Output the (x, y) coordinate of the center of the cell containing the given text.  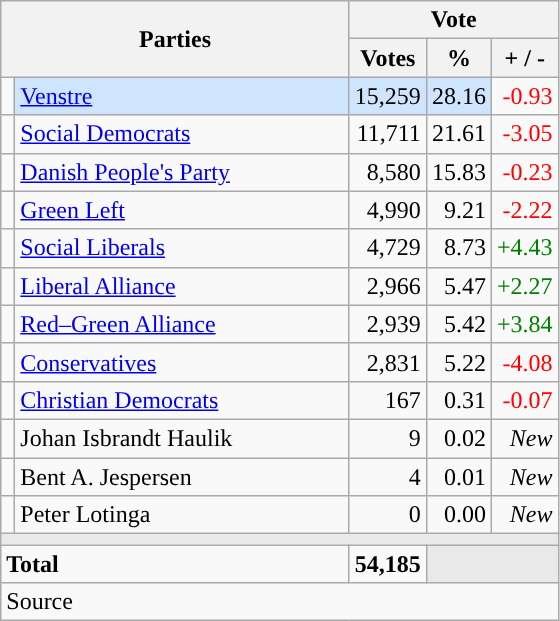
Votes (388, 58)
4,729 (388, 248)
Total (176, 564)
15,259 (388, 96)
9 (388, 438)
-0.93 (524, 96)
8.73 (458, 248)
-0.07 (524, 400)
% (458, 58)
4,990 (388, 210)
-0.23 (524, 172)
Conservatives (182, 362)
0.31 (458, 400)
Red–Green Alliance (182, 324)
15.83 (458, 172)
28.16 (458, 96)
Green Left (182, 210)
Vote (454, 20)
4 (388, 477)
0.02 (458, 438)
-4.08 (524, 362)
2,966 (388, 286)
-2.22 (524, 210)
Parties (176, 39)
Source (280, 602)
+4.43 (524, 248)
-3.05 (524, 134)
+3.84 (524, 324)
8,580 (388, 172)
Peter Lotinga (182, 515)
0.01 (458, 477)
Johan Isbrandt Haulik (182, 438)
167 (388, 400)
Liberal Alliance (182, 286)
0 (388, 515)
0.00 (458, 515)
Venstre (182, 96)
Bent A. Jespersen (182, 477)
11,711 (388, 134)
Social Democrats (182, 134)
2,939 (388, 324)
Christian Democrats (182, 400)
5.22 (458, 362)
9.21 (458, 210)
21.61 (458, 134)
+ / - (524, 58)
2,831 (388, 362)
5.47 (458, 286)
Social Liberals (182, 248)
54,185 (388, 564)
5.42 (458, 324)
+2.27 (524, 286)
Danish People's Party (182, 172)
